Find where the given text appears and provide that cell's center as (x, y) coordinate. 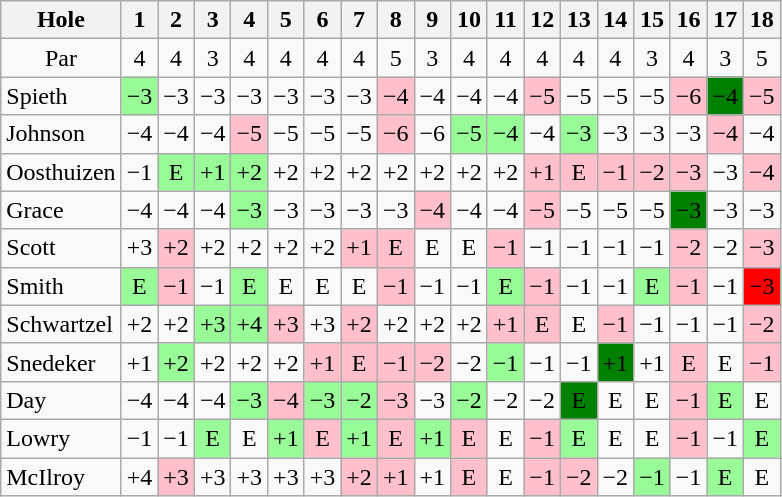
Par (61, 58)
7 (360, 20)
Schwartzel (61, 324)
8 (396, 20)
Johnson (61, 134)
9 (432, 20)
18 (762, 20)
Day (61, 400)
10 (470, 20)
1 (140, 20)
2 (176, 20)
13 (578, 20)
McIlroy (61, 477)
Smith (61, 286)
Scott (61, 248)
17 (726, 20)
Grace (61, 210)
Spieth (61, 96)
12 (542, 20)
14 (616, 20)
15 (652, 20)
16 (688, 20)
Hole (61, 20)
6 (322, 20)
Oosthuizen (61, 172)
11 (506, 20)
Lowry (61, 438)
Snedeker (61, 362)
